Provide the [x, y] coordinate of the cell's center where the given text is located.  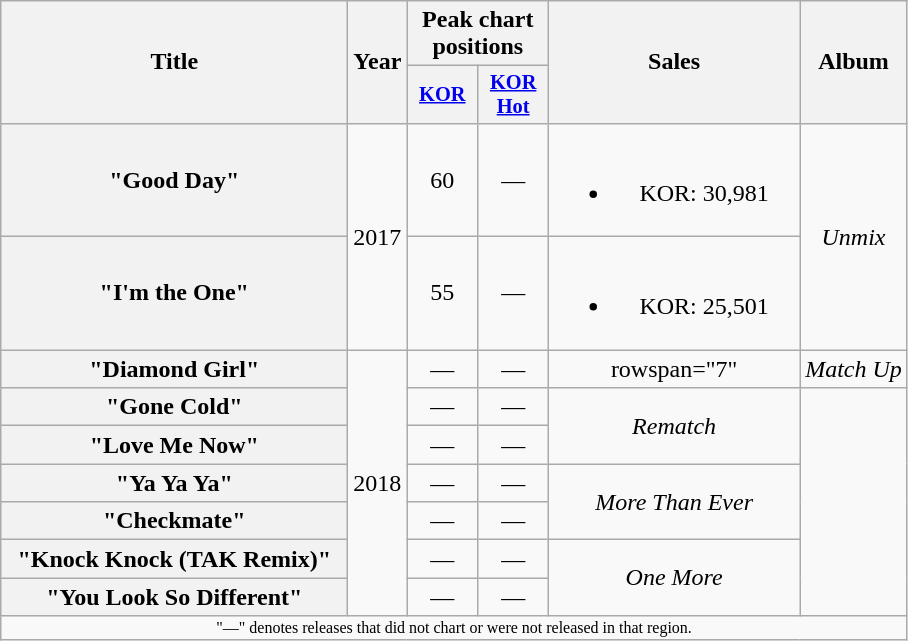
"Gone Cold" [174, 407]
Sales [674, 62]
More Than Ever [674, 502]
"Knock Knock (TAK Remix)" [174, 559]
"Diamond Girl" [174, 369]
Album [854, 62]
"Checkmate" [174, 521]
"—" denotes releases that did not chart or were not released in that region. [454, 628]
2017 [378, 236]
2018 [378, 483]
KOR Hot [514, 95]
60 [442, 180]
KOR [442, 95]
"You Look So Different" [174, 597]
KOR: 25,501 [674, 294]
Unmix [854, 236]
"Love Me Now" [174, 445]
"Good Day" [174, 180]
One More [674, 578]
rowspan="7" [674, 369]
Title [174, 62]
55 [442, 294]
"Ya Ya Ya" [174, 483]
Year [378, 62]
KOR: 30,981 [674, 180]
Match Up [854, 369]
"I'm the One" [174, 294]
Peak chart positions [478, 34]
Rematch [674, 426]
